Detect which cell encompasses the target text, then output its (x, y) center coordinate. 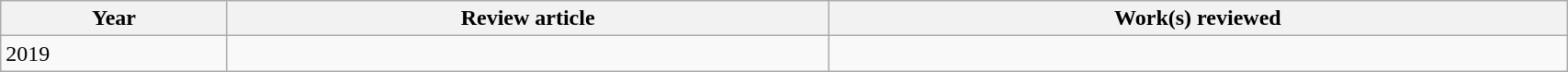
Work(s) reviewed (1198, 18)
Year (114, 18)
Review article (527, 18)
2019 (114, 54)
